Locate the cell with the specified text and output its [X, Y] center coordinate. 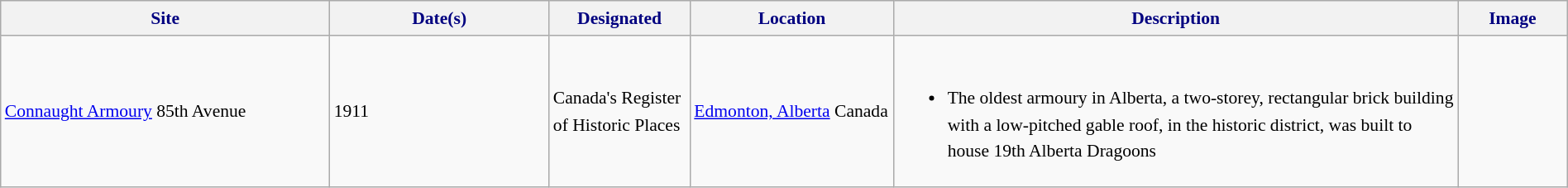
Image [1513, 18]
Connaught Armoury 85th Avenue [165, 113]
Designated [619, 18]
Edmonton, Alberta Canada [791, 113]
1911 [440, 113]
Description [1176, 18]
Location [791, 18]
Canada's Register of Historic Places [619, 113]
Date(s) [440, 18]
Site [165, 18]
